Find where the given text appears and provide that cell's center as [x, y] coordinate. 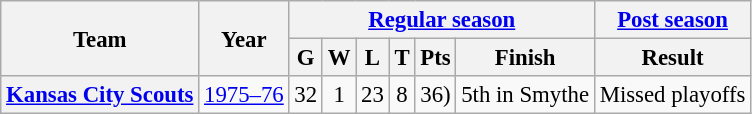
L [372, 58]
T [402, 58]
Result [672, 58]
Team [100, 38]
5th in Smythe [525, 95]
Finish [525, 58]
36) [436, 95]
1975–76 [244, 95]
Missed playoffs [672, 95]
G [306, 58]
Regular season [442, 20]
8 [402, 95]
Kansas City Scouts [100, 95]
23 [372, 95]
1 [338, 95]
Post season [672, 20]
32 [306, 95]
Year [244, 38]
W [338, 58]
Pts [436, 58]
